Return the [x, y] coordinate for the center point of the cell that contains the specified text.  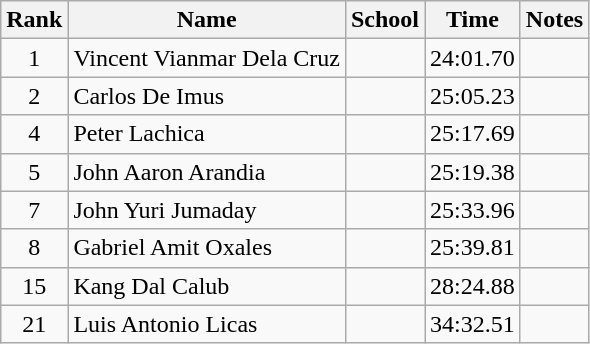
Name [207, 20]
25:39.81 [473, 248]
Rank [34, 20]
25:19.38 [473, 172]
Gabriel Amit Oxales [207, 248]
Carlos De Imus [207, 96]
15 [34, 286]
John Yuri Jumaday [207, 210]
Vincent Vianmar Dela Cruz [207, 58]
24:01.70 [473, 58]
21 [34, 324]
25:05.23 [473, 96]
8 [34, 248]
25:33.96 [473, 210]
Notes [554, 20]
5 [34, 172]
25:17.69 [473, 134]
Time [473, 20]
4 [34, 134]
Kang Dal Calub [207, 286]
28:24.88 [473, 286]
Luis Antonio Licas [207, 324]
Peter Lachica [207, 134]
7 [34, 210]
1 [34, 58]
2 [34, 96]
34:32.51 [473, 324]
School [384, 20]
John Aaron Arandia [207, 172]
